Determine the [X, Y] coordinate at the center of the cell enclosing the given text.  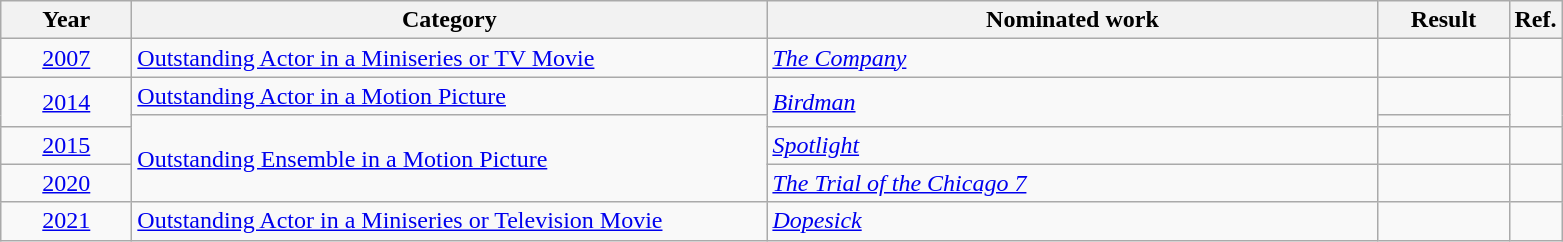
Year [66, 20]
2014 [66, 102]
The Trial of the Chicago 7 [1072, 183]
2020 [66, 183]
Category [450, 20]
Birdman [1072, 102]
Spotlight [1072, 145]
Outstanding Actor in a Miniseries or Television Movie [450, 221]
Nominated work [1072, 20]
Outstanding Actor in a Motion Picture [450, 96]
Outstanding Ensemble in a Motion Picture [450, 158]
Outstanding Actor in a Miniseries or TV Movie [450, 58]
The Company [1072, 58]
Result [1444, 20]
2021 [66, 221]
2007 [66, 58]
Ref. [1536, 20]
2015 [66, 145]
Dopesick [1072, 221]
